Output the (x, y) coordinate of the center of the cell containing the given text.  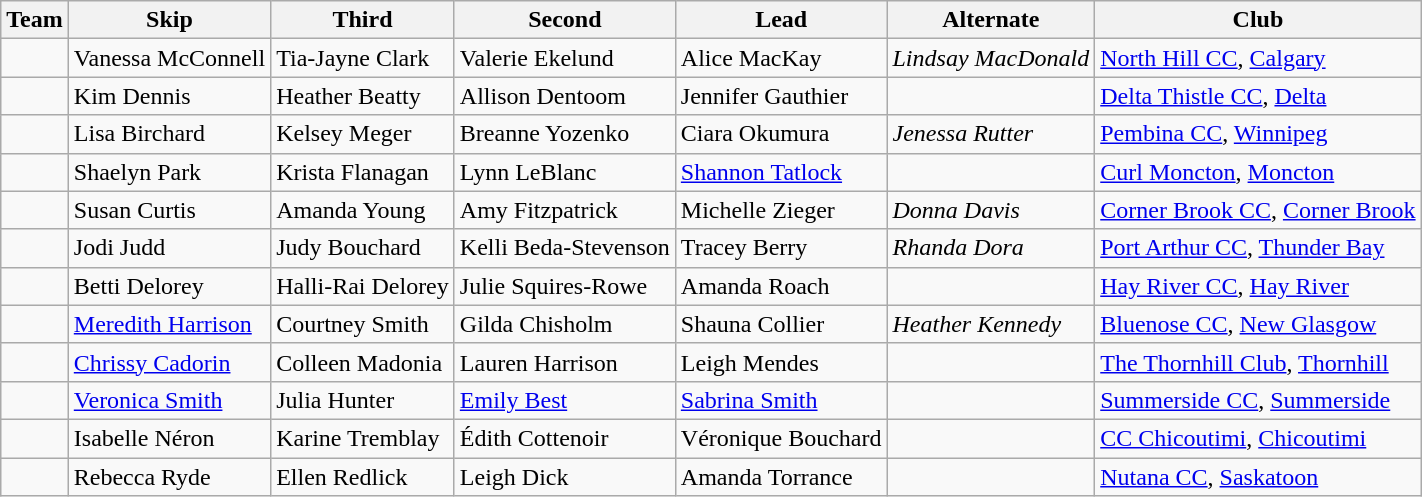
Amanda Roach (781, 286)
Shaelyn Park (169, 172)
Port Arthur CC, Thunder Bay (1258, 248)
Summerside CC, Summerside (1258, 400)
Rebecca Ryde (169, 477)
Second (564, 20)
Lisa Birchard (169, 134)
Emily Best (564, 400)
Krista Flanagan (363, 172)
Sabrina Smith (781, 400)
Meredith Harrison (169, 324)
Team (35, 20)
Amanda Torrance (781, 477)
The Thornhill Club, Thornhill (1258, 362)
Lauren Harrison (564, 362)
Tia-Jayne Clark (363, 58)
Veronica Smith (169, 400)
Allison Dentoom (564, 96)
Pembina CC, Winnipeg (1258, 134)
Lead (781, 20)
Susan Curtis (169, 210)
Breanne Yozenko (564, 134)
Alice MacKay (781, 58)
Leigh Dick (564, 477)
Kelli Beda-Stevenson (564, 248)
Delta Thistle CC, Delta (1258, 96)
Shauna Collier (781, 324)
Lindsay MacDonald (991, 58)
Isabelle Néron (169, 438)
Skip (169, 20)
Club (1258, 20)
Third (363, 20)
CC Chicoutimi, Chicoutimi (1258, 438)
Shannon Tatlock (781, 172)
Julia Hunter (363, 400)
Ellen Redlick (363, 477)
Corner Brook CC, Corner Brook (1258, 210)
Michelle Zieger (781, 210)
Lynn LeBlanc (564, 172)
Hay River CC, Hay River (1258, 286)
Leigh Mendes (781, 362)
Heather Kennedy (991, 324)
Kelsey Meger (363, 134)
Betti Delorey (169, 286)
Jodi Judd (169, 248)
Jennifer Gauthier (781, 96)
Véronique Bouchard (781, 438)
Gilda Chisholm (564, 324)
Halli-Rai Delorey (363, 286)
Édith Cottenoir (564, 438)
Karine Tremblay (363, 438)
Heather Beatty (363, 96)
Amy Fitzpatrick (564, 210)
Curl Moncton, Moncton (1258, 172)
Nutana CC, Saskatoon (1258, 477)
Colleen Madonia (363, 362)
Jenessa Rutter (991, 134)
Amanda Young (363, 210)
Ciara Okumura (781, 134)
Bluenose CC, New Glasgow (1258, 324)
Alternate (991, 20)
Judy Bouchard (363, 248)
Chrissy Cadorin (169, 362)
Courtney Smith (363, 324)
North Hill CC, Calgary (1258, 58)
Kim Dennis (169, 96)
Tracey Berry (781, 248)
Rhanda Dora (991, 248)
Donna Davis (991, 210)
Vanessa McConnell (169, 58)
Valerie Ekelund (564, 58)
Julie Squires-Rowe (564, 286)
